For the text-containing cell, return its midpoint in [x, y] coordinate format. 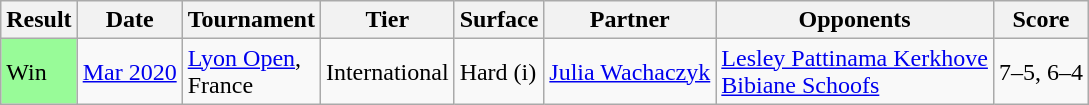
Julia Wachaczyk [630, 72]
Hard (i) [499, 72]
Date [130, 20]
Win [39, 72]
Partner [630, 20]
7–5, 6–4 [1040, 72]
Score [1040, 20]
Mar 2020 [130, 72]
Result [39, 20]
International [387, 72]
Surface [499, 20]
Tier [387, 20]
Opponents [855, 20]
Tournament [251, 20]
Lyon Open, France [251, 72]
Lesley Pattinama Kerkhove Bibiane Schoofs [855, 72]
